For the text-containing cell, return its midpoint in [X, Y] coordinate format. 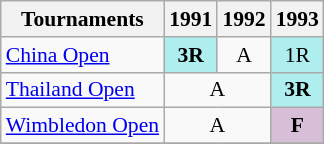
1993 [298, 19]
1991 [190, 19]
Wimbledon Open [82, 126]
1992 [244, 19]
Thailand Open [82, 90]
1R [298, 55]
China Open [82, 55]
F [298, 126]
Tournaments [82, 19]
